Capture the cell that displays the provided text and extract its [X, Y] central coordinate. 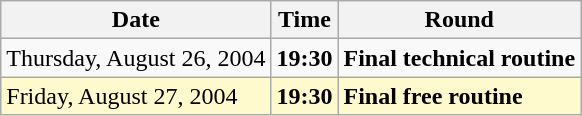
Final free routine [460, 96]
Final technical routine [460, 58]
Round [460, 20]
Friday, August 27, 2004 [136, 96]
Time [304, 20]
Thursday, August 26, 2004 [136, 58]
Date [136, 20]
